Scan for the cell matching the given text and deliver its (x, y) coordinate at center. 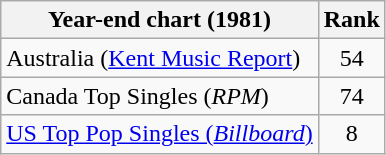
US Top Pop Singles (Billboard) (160, 134)
Canada Top Singles (RPM) (160, 96)
Year-end chart (1981) (160, 20)
74 (352, 96)
8 (352, 134)
54 (352, 58)
Rank (352, 20)
Australia (Kent Music Report) (160, 58)
